From the cell containing the given text, extract its center point as (x, y) coordinate. 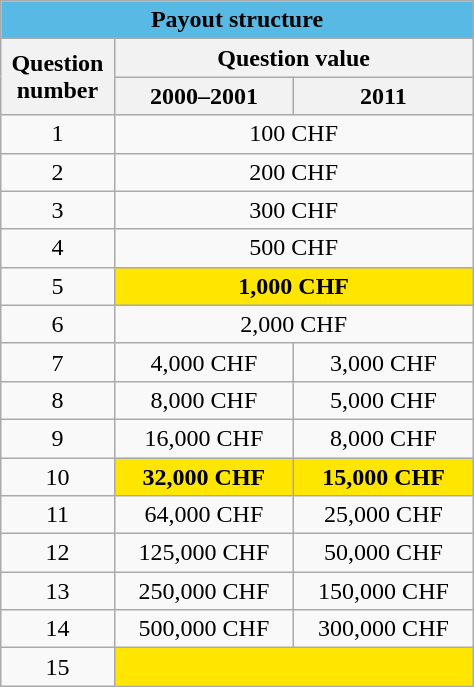
150,000 CHF (384, 591)
Payout structure (237, 20)
4 (58, 248)
300,000 CHF (384, 629)
25,000 CHF (384, 515)
5,000 CHF (384, 400)
100 CHF (294, 134)
500 CHF (294, 248)
11 (58, 515)
2000–2001 (204, 96)
500,000 CHF (204, 629)
3,000 CHF (384, 362)
8 (58, 400)
2,000 CHF (294, 324)
3 (58, 210)
32,000 CHF (204, 477)
14 (58, 629)
1,000 CHF (294, 286)
6 (58, 324)
Question value (294, 58)
16,000 CHF (204, 438)
50,000 CHF (384, 553)
2 (58, 172)
4,000 CHF (204, 362)
200 CHF (294, 172)
15 (58, 667)
13 (58, 591)
12 (58, 553)
250,000 CHF (204, 591)
15,000 CHF (384, 477)
300 CHF (294, 210)
10 (58, 477)
7 (58, 362)
125,000 CHF (204, 553)
1 (58, 134)
5 (58, 286)
2011 (384, 96)
64,000 CHF (204, 515)
9 (58, 438)
Question number (58, 77)
